Return (x, y) of the center of cell containing provided text 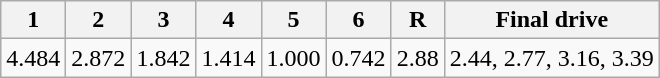
R (418, 20)
4.484 (34, 58)
2 (98, 20)
1 (34, 20)
2.44, 2.77, 3.16, 3.39 (552, 58)
6 (358, 20)
Final drive (552, 20)
1.414 (228, 58)
3 (164, 20)
4 (228, 20)
2.872 (98, 58)
2.88 (418, 58)
1.842 (164, 58)
0.742 (358, 58)
1.000 (294, 58)
5 (294, 20)
